Scan for the cell matching the given text and deliver its [X, Y] coordinate at center. 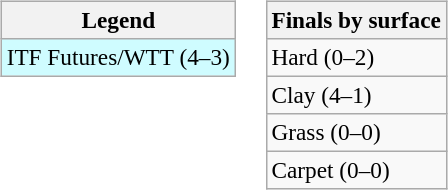
Legend [118, 20]
Carpet (0–0) [356, 171]
ITF Futures/WTT (4–3) [118, 57]
Grass (0–0) [356, 133]
Clay (4–1) [356, 95]
Finals by surface [356, 20]
Hard (0–2) [356, 57]
